For the text-containing cell, return its midpoint in (X, Y) coordinate format. 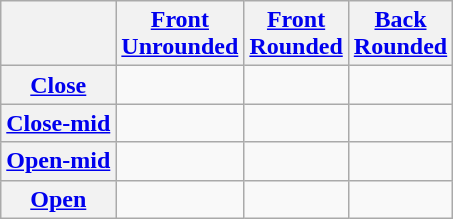
FrontRounded (296, 34)
FrontUnrounded (180, 34)
Open (58, 199)
Close-mid (58, 123)
BackRounded (400, 34)
Close (58, 85)
Open-mid (58, 161)
